Find where the given text appears and provide that cell's center as [X, Y] coordinate. 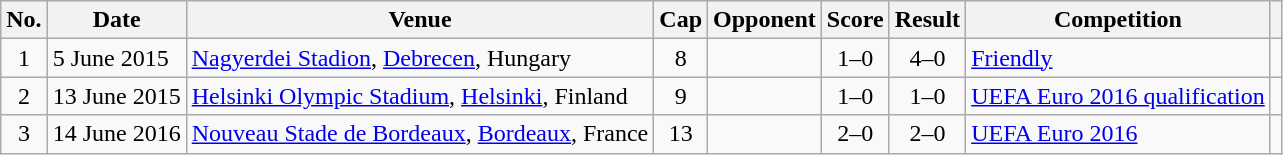
Cap [681, 20]
Competition [1118, 20]
Nouveau Stade de Bordeaux, Bordeaux, France [420, 134]
14 June 2016 [116, 134]
Nagyerdei Stadion, Debrecen, Hungary [420, 58]
Helsinki Olympic Stadium, Helsinki, Finland [420, 96]
No. [24, 20]
1 [24, 58]
8 [681, 58]
Opponent [765, 20]
Venue [420, 20]
Score [855, 20]
2 [24, 96]
13 June 2015 [116, 96]
13 [681, 134]
Friendly [1118, 58]
Date [116, 20]
UEFA Euro 2016 [1118, 134]
UEFA Euro 2016 qualification [1118, 96]
4–0 [927, 58]
3 [24, 134]
9 [681, 96]
5 June 2015 [116, 58]
Result [927, 20]
